Identify which cell holds the provided text, then report its (x, y) central coordinate. 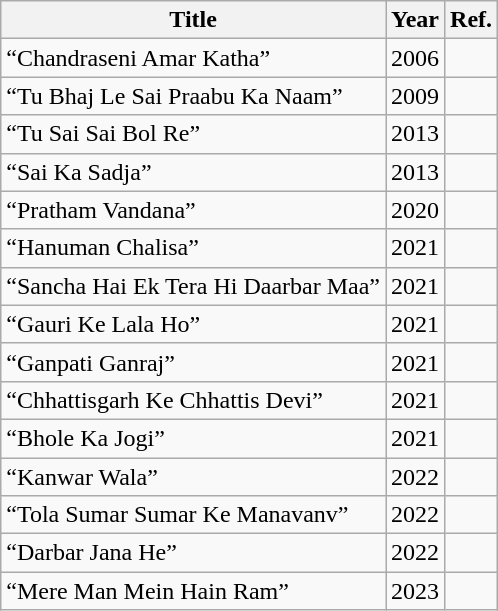
“Chandraseni Amar Katha” (194, 58)
“Darbar Jana He” (194, 553)
“Gauri Ke Lala Ho” (194, 324)
2006 (416, 58)
Ref. (472, 20)
“Sancha Hai Ek Tera Hi Daarbar Maa” (194, 286)
“Tola Sumar Sumar Ke Manavanv” (194, 515)
“Hanuman Chalisa” (194, 248)
“Kanwar Wala” (194, 477)
“Bhole Ka Jogi” (194, 438)
2009 (416, 96)
2020 (416, 210)
“Ganpati Ganraj” (194, 362)
Title (194, 20)
“Sai Ka Sadja” (194, 172)
“Chhattisgarh Ke Chhattis Devi” (194, 400)
“Tu Sai Sai Bol Re” (194, 134)
Year (416, 20)
“Pratham Vandana” (194, 210)
“Mere Man Mein Hain Ram” (194, 591)
2023 (416, 591)
“Tu Bhaj Le Sai Praabu Ka Naam” (194, 96)
